Scan for the cell matching the given text and deliver its (X, Y) coordinate at center. 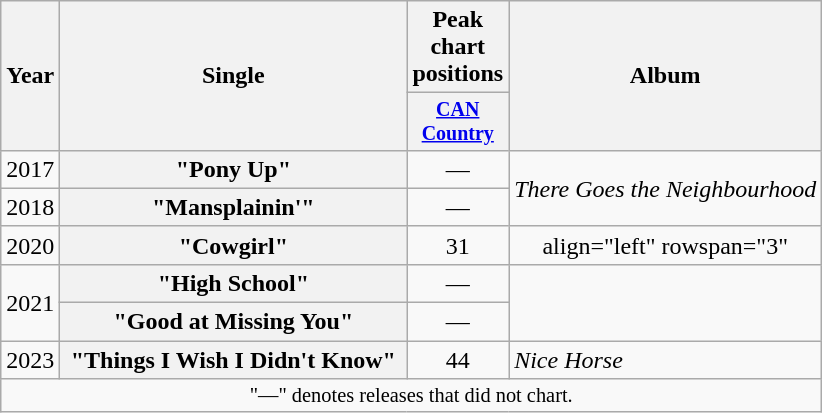
Album (666, 76)
"Good at Missing You" (234, 322)
2023 (30, 360)
"High School" (234, 283)
Year (30, 76)
Peak chart positions (458, 47)
Single (234, 76)
44 (458, 360)
There Goes the Neighbourhood (666, 188)
2021 (30, 302)
CAN Country (458, 122)
2020 (30, 245)
31 (458, 245)
2017 (30, 169)
Nice Horse (666, 360)
"Mansplainin'" (234, 207)
"Things I Wish I Didn't Know" (234, 360)
"Pony Up" (234, 169)
2018 (30, 207)
align="left" rowspan="3" (666, 245)
"—" denotes releases that did not chart. (412, 396)
"Cowgirl" (234, 245)
